Identify which cell holds the provided text, then report its (X, Y) central coordinate. 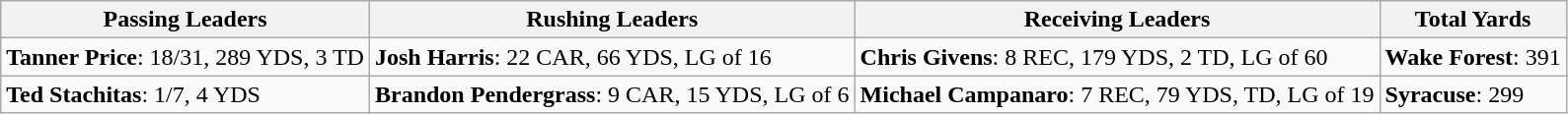
Michael Campanaro: 7 REC, 79 YDS, TD, LG of 19 (1117, 94)
Wake Forest: 391 (1472, 57)
Josh Harris: 22 CAR, 66 YDS, LG of 16 (612, 57)
Ted Stachitas: 1/7, 4 YDS (186, 94)
Rushing Leaders (612, 20)
Brandon Pendergrass: 9 CAR, 15 YDS, LG of 6 (612, 94)
Tanner Price: 18/31, 289 YDS, 3 TD (186, 57)
Chris Givens: 8 REC, 179 YDS, 2 TD, LG of 60 (1117, 57)
Receiving Leaders (1117, 20)
Passing Leaders (186, 20)
Syracuse: 299 (1472, 94)
Total Yards (1472, 20)
